Detect which cell encompasses the target text, then output its (X, Y) center coordinate. 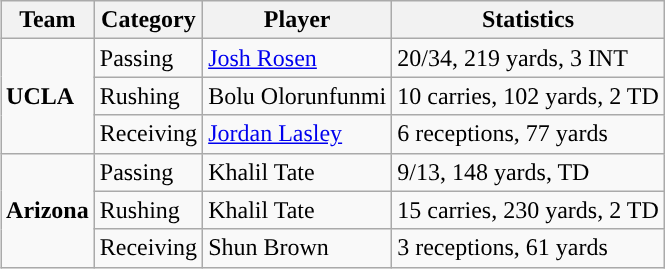
Arizona (48, 210)
15 carries, 230 yards, 2 TD (528, 210)
6 receptions, 77 yards (528, 134)
20/34, 219 yards, 3 INT (528, 58)
UCLA (48, 96)
Josh Rosen (298, 58)
Category (148, 20)
Statistics (528, 20)
Bolu Olorunfunmi (298, 96)
3 receptions, 61 yards (528, 248)
Player (298, 20)
10 carries, 102 yards, 2 TD (528, 96)
Shun Brown (298, 248)
Jordan Lasley (298, 134)
Team (48, 20)
9/13, 148 yards, TD (528, 172)
